Output the (x, y) coordinate of the center of the cell containing the given text.  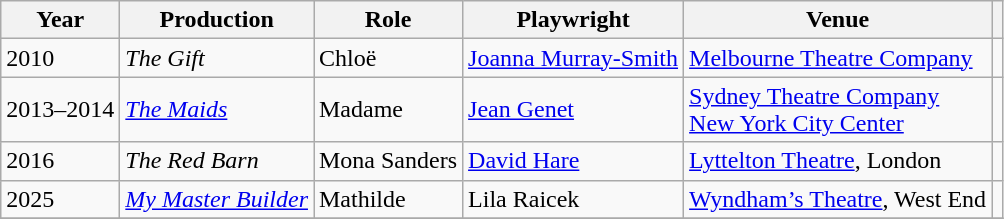
Year (60, 20)
Venue (838, 20)
Sydney Theatre CompanyNew York City Center (838, 110)
The Maids (217, 110)
Mona Sanders (388, 161)
Chloë (388, 58)
Lila Raicek (574, 199)
2010 (60, 58)
2016 (60, 161)
Madame (388, 110)
The Gift (217, 58)
David Hare (574, 161)
Playwright (574, 20)
My Master Builder (217, 199)
Joanna Murray-Smith (574, 58)
Lyttelton Theatre, London (838, 161)
2013–2014 (60, 110)
Wyndham’s Theatre, West End (838, 199)
Melbourne Theatre Company (838, 58)
2025 (60, 199)
Jean Genet (574, 110)
Production (217, 20)
Role (388, 20)
Mathilde (388, 199)
The Red Barn (217, 161)
